Detect which cell encompasses the target text, then output its (x, y) center coordinate. 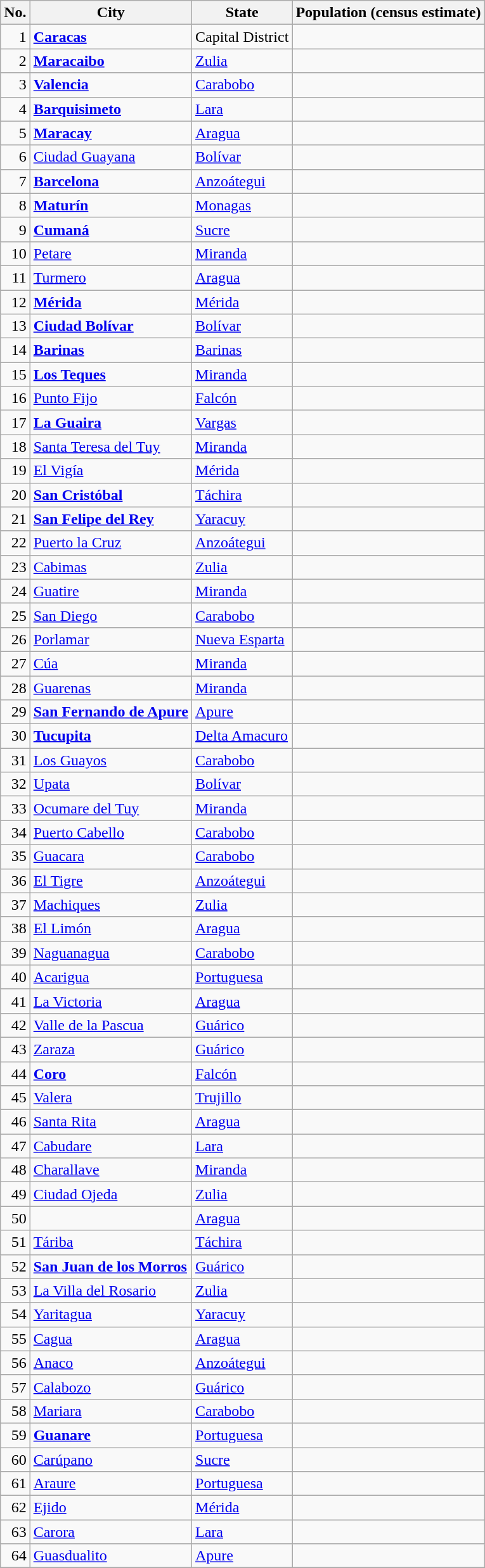
Los Guayos (110, 760)
60 (15, 1459)
15 (15, 374)
City (110, 13)
29 (15, 712)
64 (15, 1556)
San Felipe del Rey (110, 519)
55 (15, 1339)
Monagas (242, 205)
San Cristóbal (110, 495)
Barcelona (110, 181)
Population (census estimate) (388, 13)
Araure (110, 1484)
8 (15, 205)
Tucupita (110, 736)
Cabimas (110, 567)
27 (15, 663)
42 (15, 1025)
44 (15, 1074)
Capital District (242, 37)
El Vigía (110, 471)
Táriba (110, 1242)
Naguanagua (110, 953)
Caracas (110, 37)
Carúpano (110, 1459)
Trujillo (242, 1098)
Valera (110, 1098)
Guarenas (110, 687)
No. (15, 13)
Maturín (110, 205)
34 (15, 832)
San Fernando de Apure (110, 712)
Yaritagua (110, 1315)
Guacara (110, 857)
Santa Rita (110, 1122)
Ciudad Guayana (110, 157)
14 (15, 350)
Porlamar (110, 639)
38 (15, 929)
Valle de la Pascua (110, 1025)
33 (15, 808)
Upata (110, 784)
22 (15, 543)
9 (15, 229)
50 (15, 1218)
20 (15, 495)
San Diego (110, 615)
47 (15, 1146)
19 (15, 471)
Cabudare (110, 1146)
40 (15, 977)
62 (15, 1508)
Ciudad Ojeda (110, 1194)
52 (15, 1266)
Petare (110, 253)
53 (15, 1291)
30 (15, 736)
7 (15, 181)
36 (15, 881)
Puerto la Cruz (110, 543)
63 (15, 1532)
56 (15, 1363)
San Juan de los Morros (110, 1266)
Coro (110, 1074)
Nueva Esparta (242, 639)
Guanare (110, 1435)
Guasdualito (110, 1556)
Turmero (110, 277)
Vargas (242, 423)
El Limón (110, 929)
59 (15, 1435)
Maracaibo (110, 61)
Puerto Cabello (110, 832)
61 (15, 1484)
35 (15, 857)
Mariara (110, 1411)
Anaco (110, 1363)
Ocumare del Tuy (110, 808)
Carora (110, 1532)
La Villa del Rosario (110, 1291)
37 (15, 905)
13 (15, 326)
Zaraza (110, 1049)
21 (15, 519)
Cagua (110, 1339)
La Victoria (110, 1001)
Charallave (110, 1170)
6 (15, 157)
16 (15, 398)
48 (15, 1170)
La Guaira (110, 423)
3 (15, 85)
46 (15, 1122)
Maracay (110, 133)
State (242, 13)
2 (15, 61)
41 (15, 1001)
57 (15, 1387)
Valencia (110, 85)
12 (15, 302)
1 (15, 37)
Cúa (110, 663)
25 (15, 615)
Guatire (110, 591)
Ejido (110, 1508)
28 (15, 687)
Delta Amacuro (242, 736)
58 (15, 1411)
Acarigua (110, 977)
26 (15, 639)
54 (15, 1315)
Calabozo (110, 1387)
Cumaná (110, 229)
24 (15, 591)
32 (15, 784)
49 (15, 1194)
Punto Fijo (110, 398)
51 (15, 1242)
17 (15, 423)
31 (15, 760)
43 (15, 1049)
23 (15, 567)
El Tigre (110, 881)
Machiques (110, 905)
10 (15, 253)
39 (15, 953)
Barquisimeto (110, 109)
5 (15, 133)
18 (15, 447)
45 (15, 1098)
4 (15, 109)
Ciudad Bolívar (110, 326)
11 (15, 277)
Los Teques (110, 374)
Santa Teresa del Tuy (110, 447)
